Find where the given text appears and provide that cell's center as [X, Y] coordinate. 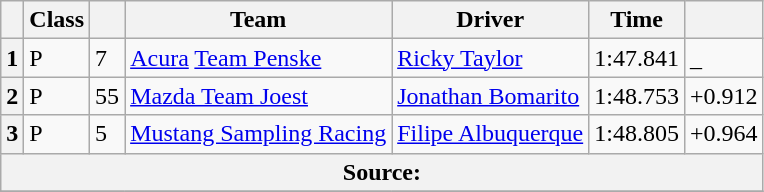
Mustang Sampling Racing [258, 134]
Driver [490, 20]
Acura Team Penske [258, 58]
Filipe Albuquerque [490, 134]
+0.964 [724, 134]
Jonathan Bomarito [490, 96]
Mazda Team Joest [258, 96]
1 [12, 58]
2 [12, 96]
55 [108, 96]
5 [108, 134]
1:47.841 [637, 58]
+0.912 [724, 96]
1:48.753 [637, 96]
1:48.805 [637, 134]
3 [12, 134]
Class [57, 20]
7 [108, 58]
Source: [382, 172]
Ricky Taylor [490, 58]
Team [258, 20]
_ [724, 58]
Time [637, 20]
